Return [x, y] of the center of cell containing provided text 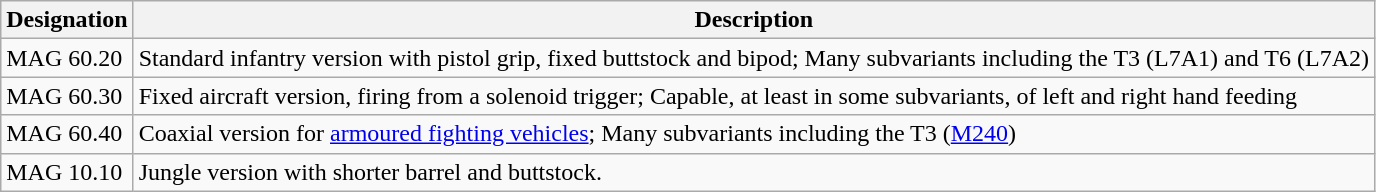
Jungle version with shorter barrel and buttstock. [754, 172]
Fixed aircraft version, firing from a solenoid trigger; Capable, at least in some subvariants, of left and right hand feeding [754, 96]
Designation [67, 20]
MAG 60.20 [67, 58]
MAG 10.10 [67, 172]
MAG 60.30 [67, 96]
Description [754, 20]
Coaxial version for armoured fighting vehicles; Many subvariants including the T3 (M240) [754, 134]
MAG 60.40 [67, 134]
Standard infantry version with pistol grip, fixed buttstock and bipod; Many subvariants including the T3 (L7A1) and T6 (L7A2) [754, 58]
